Search for the cell housing the specified text and yield its [X, Y] center coordinate. 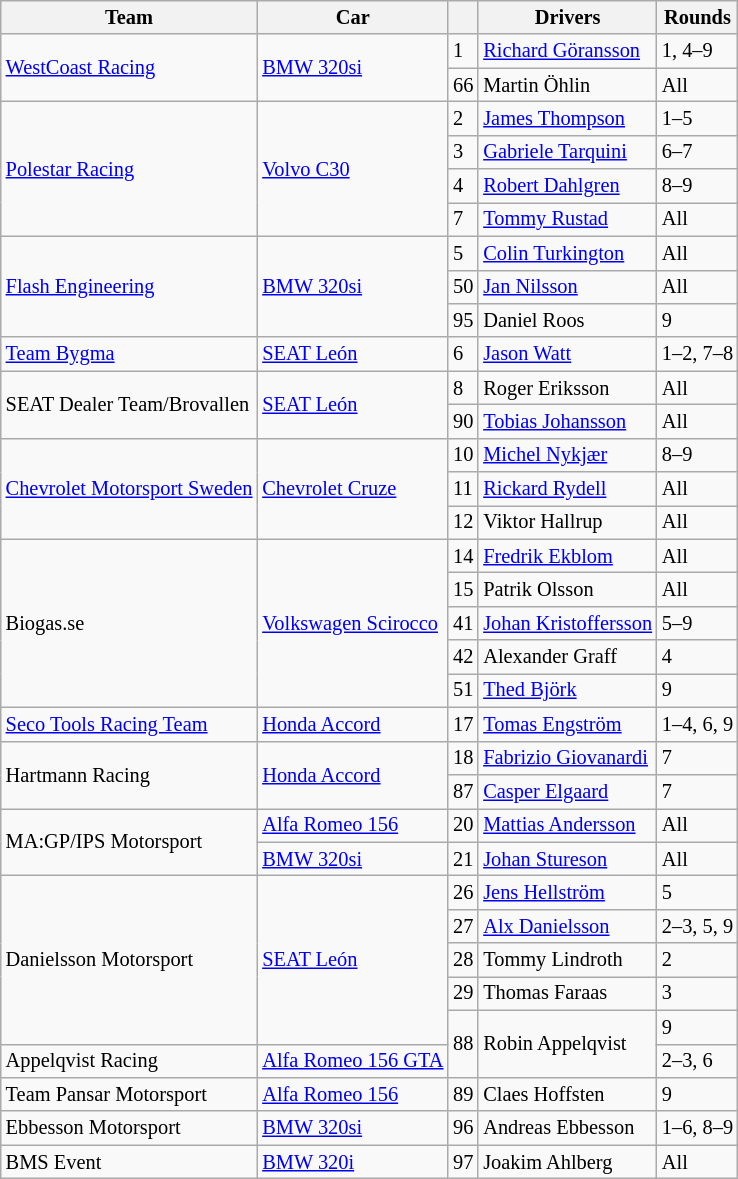
21 [463, 859]
Casper Elgaard [568, 791]
Martin Öhlin [568, 85]
1–4, 6, 9 [698, 724]
Biogas.se [130, 623]
1–2, 7–8 [698, 354]
Robin Appelqvist [568, 1044]
Rickard Rydell [568, 489]
MA:GP/IPS Motorsport [130, 842]
Thed Björk [568, 690]
WestCoast Racing [130, 68]
17 [463, 724]
88 [463, 1044]
Tommy Rustad [568, 219]
Claes Hoffsten [568, 1094]
Jens Hellström [568, 892]
41 [463, 623]
Chevrolet Cruze [352, 488]
Alexander Graff [568, 657]
Daniel Roos [568, 320]
Volvo C30 [352, 168]
1, 4–9 [698, 51]
Colin Turkington [568, 253]
5–9 [698, 623]
Volkswagen Scirocco [352, 623]
1–6, 8–9 [698, 1128]
Alfa Romeo 156 GTA [352, 1061]
26 [463, 892]
66 [463, 85]
Flash Engineering [130, 286]
Roger Eriksson [568, 388]
2–3, 5, 9 [698, 926]
12 [463, 522]
BMS Event [130, 1162]
Alx Danielsson [568, 926]
Jason Watt [568, 354]
Team [130, 17]
Michel Nykjær [568, 455]
Andreas Ebbesson [568, 1128]
Thomas Faraas [568, 993]
90 [463, 421]
96 [463, 1128]
Richard Göransson [568, 51]
Hartmann Racing [130, 774]
11 [463, 489]
51 [463, 690]
Tobias Johansson [568, 421]
Fabrizio Giovanardi [568, 758]
Seco Tools Racing Team [130, 724]
Viktor Hallrup [568, 522]
Gabriele Tarquini [568, 152]
Mattias Andersson [568, 825]
15 [463, 589]
95 [463, 320]
10 [463, 455]
Polestar Racing [130, 168]
Chevrolet Motorsport Sweden [130, 488]
50 [463, 287]
8 [463, 388]
BMW 320i [352, 1162]
14 [463, 556]
Drivers [568, 17]
27 [463, 926]
1 [463, 51]
Johan Kristoffersson [568, 623]
6–7 [698, 152]
Jan Nilsson [568, 287]
Danielsson Motorsport [130, 959]
89 [463, 1094]
2–3, 6 [698, 1061]
Rounds [698, 17]
Team Pansar Motorsport [130, 1094]
6 [463, 354]
28 [463, 960]
Robert Dahlgren [568, 186]
20 [463, 825]
97 [463, 1162]
Team Bygma [130, 354]
1–5 [698, 118]
Joakim Ahlberg [568, 1162]
James Thompson [568, 118]
SEAT Dealer Team/Brovallen [130, 404]
Ebbesson Motorsport [130, 1128]
Tommy Lindroth [568, 960]
87 [463, 791]
Tomas Engström [568, 724]
Fredrik Ekblom [568, 556]
Appelqvist Racing [130, 1061]
Patrik Olsson [568, 589]
Car [352, 17]
Johan Stureson [568, 859]
29 [463, 993]
42 [463, 657]
18 [463, 758]
